Return [x, y] of the center of cell containing provided text 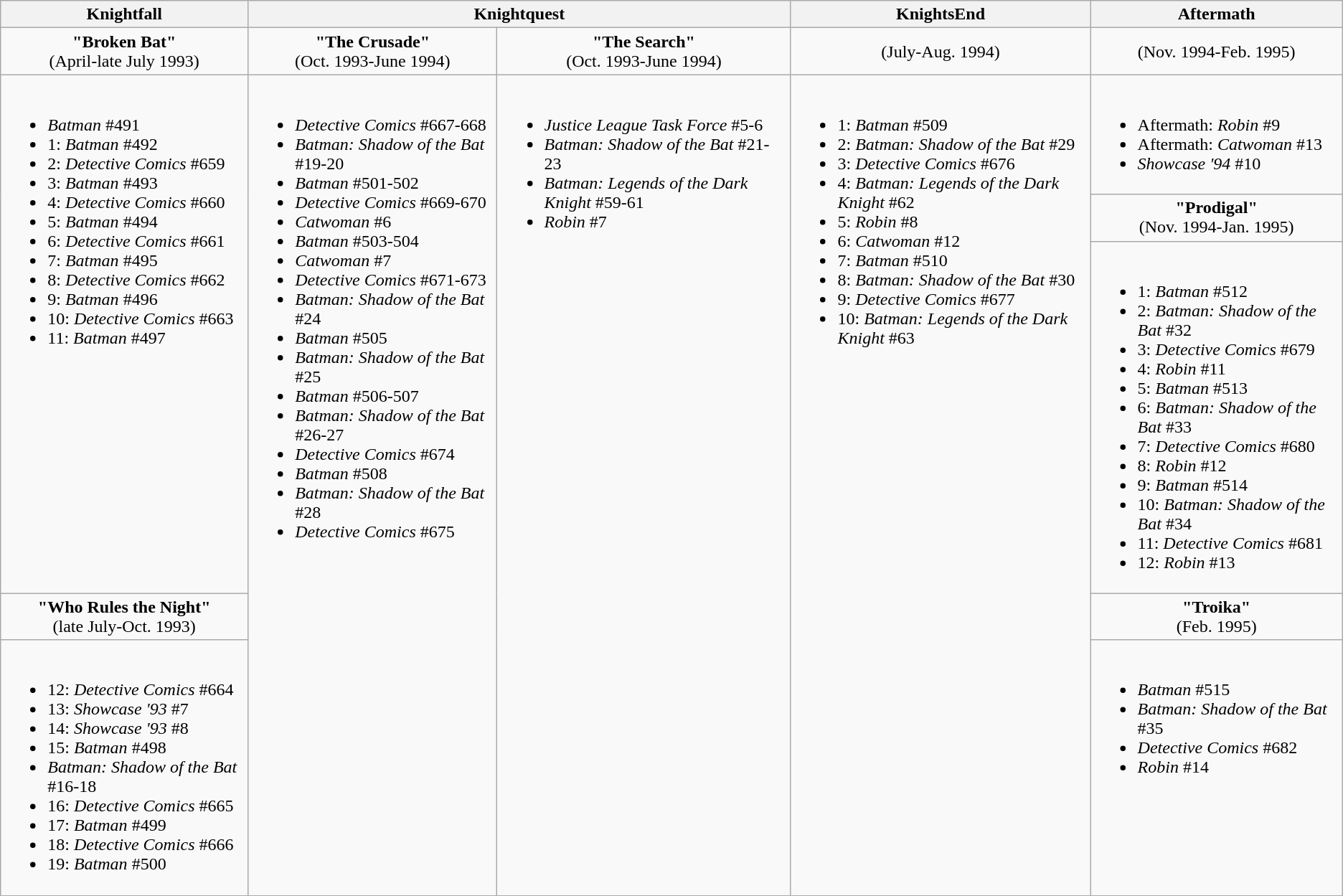
Aftermath [1217, 14]
Knightfall [125, 14]
(July-Aug. 1994) [941, 52]
Batman #515Batman: Shadow of the Bat #35Detective Comics #682Robin #14 [1217, 768]
"Prodigal"(Nov. 1994-Jan. 1995) [1217, 218]
KnightsEnd [941, 14]
"Broken Bat"(April-late July 1993) [125, 52]
"Troika"(Feb. 1995) [1217, 617]
"The Search"(Oct. 1993-June 1994) [644, 52]
Aftermath: Robin #9Aftermath: Catwoman #13Showcase '94 #10 [1217, 135]
(Nov. 1994-Feb. 1995) [1217, 52]
Knightquest [519, 14]
"The Crusade"(Oct. 1993-June 1994) [373, 52]
"Who Rules the Night"(late July-Oct. 1993) [125, 617]
Justice League Task Force #5-6Batman: Shadow of the Bat #21-23Batman: Legends of the Dark Knight #59-61Robin #7 [644, 485]
